Scan for the cell matching the given text and deliver its (X, Y) coordinate at center. 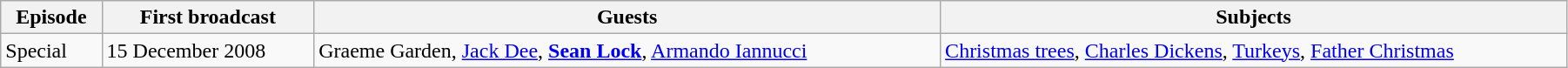
Episode (51, 17)
Christmas trees, Charles Dickens, Turkeys, Father Christmas (1254, 51)
Special (51, 51)
15 December 2008 (208, 51)
Subjects (1254, 17)
Guests (627, 17)
First broadcast (208, 17)
Graeme Garden, Jack Dee, Sean Lock, Armando Iannucci (627, 51)
